Provide the [x, y] coordinate of the cell's center where the given text is located.  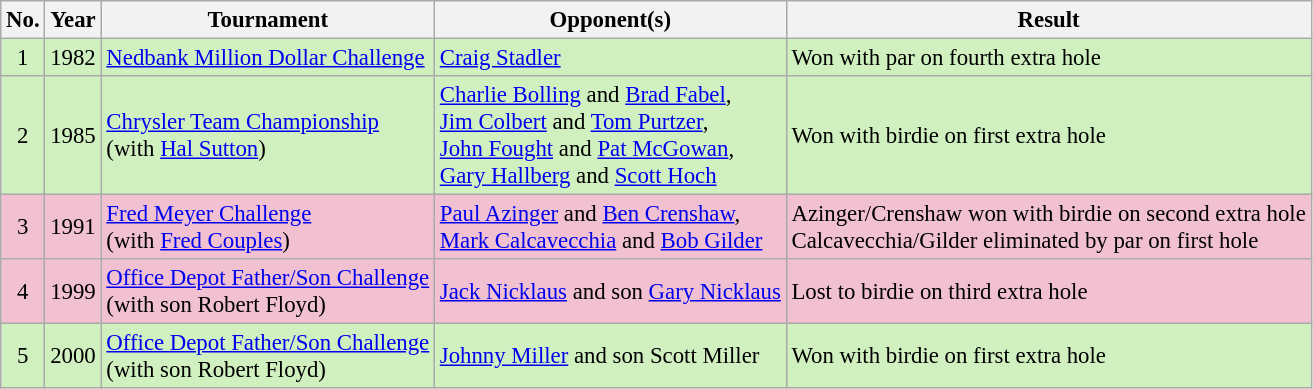
Lost to birdie on third extra hole [1048, 292]
Paul Azinger and Ben Crenshaw, Mark Calcavecchia and Bob Gilder [611, 228]
Nedbank Million Dollar Challenge [268, 58]
Fred Meyer Challenge(with Fred Couples) [268, 228]
5 [23, 356]
1 [23, 58]
Charlie Bolling and Brad Fabel, Jim Colbert and Tom Purtzer, John Fought and Pat McGowan, Gary Hallberg and Scott Hoch [611, 136]
4 [23, 292]
1991 [73, 228]
No. [23, 20]
3 [23, 228]
2 [23, 136]
Craig Stadler [611, 58]
Opponent(s) [611, 20]
Azinger/Crenshaw won with birdie on second extra holeCalcavecchia/Gilder eliminated by par on first hole [1048, 228]
1999 [73, 292]
Chrysler Team Championship(with Hal Sutton) [268, 136]
2000 [73, 356]
Johnny Miller and son Scott Miller [611, 356]
Tournament [268, 20]
1985 [73, 136]
Jack Nicklaus and son Gary Nicklaus [611, 292]
Year [73, 20]
Result [1048, 20]
1982 [73, 58]
Won with par on fourth extra hole [1048, 58]
